Scan for the cell matching the given text and deliver its (x, y) coordinate at center. 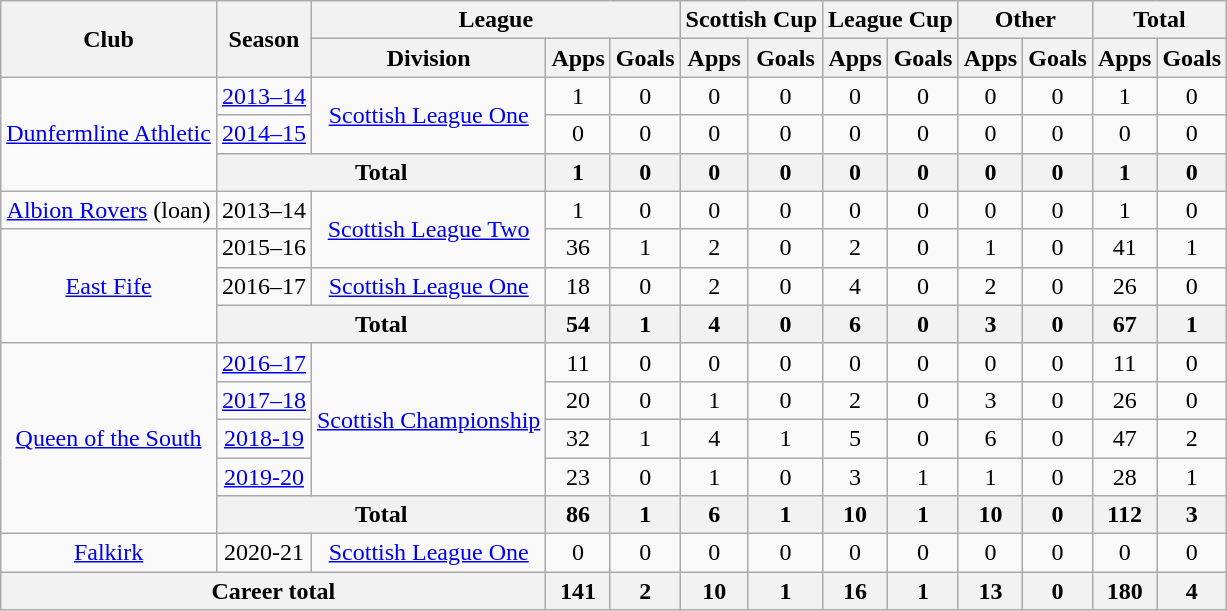
2019-20 (264, 477)
112 (1124, 515)
20 (578, 400)
36 (578, 248)
Scottish Championship (428, 419)
Season (264, 39)
Scottish Cup (751, 20)
47 (1124, 438)
Dunfermline Athletic (109, 134)
Scottish League Two (428, 229)
2020-21 (264, 553)
League (496, 20)
Falkirk (109, 553)
Other (1025, 20)
13 (990, 591)
2015–16 (264, 248)
23 (578, 477)
141 (578, 591)
East Fife (109, 286)
2018-19 (264, 438)
League Cup (891, 20)
Albion Rovers (loan) (109, 210)
32 (578, 438)
86 (578, 515)
Career total (274, 591)
41 (1124, 248)
Queen of the South (109, 438)
2014–15 (264, 134)
Division (428, 58)
Club (109, 39)
2017–18 (264, 400)
180 (1124, 591)
28 (1124, 477)
67 (1124, 324)
18 (578, 286)
54 (578, 324)
5 (856, 438)
16 (856, 591)
